Return (X, Y) of the center of cell containing provided text 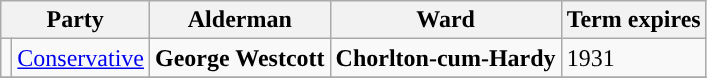
Conservative (81, 58)
Party (76, 20)
Alderman (240, 20)
George Westcott (240, 58)
Term expires (634, 20)
Ward (446, 20)
1931 (634, 58)
Chorlton-cum-Hardy (446, 58)
